Return [x, y] of the center of cell containing provided text 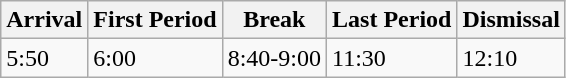
5:50 [44, 58]
6:00 [155, 58]
Break [274, 20]
8:40-9:00 [274, 58]
Arrival [44, 20]
12:10 [511, 58]
11:30 [392, 58]
Dismissal [511, 20]
Last Period [392, 20]
First Period [155, 20]
